Determine the (x, y) coordinate at the center of the cell enclosing the given text.  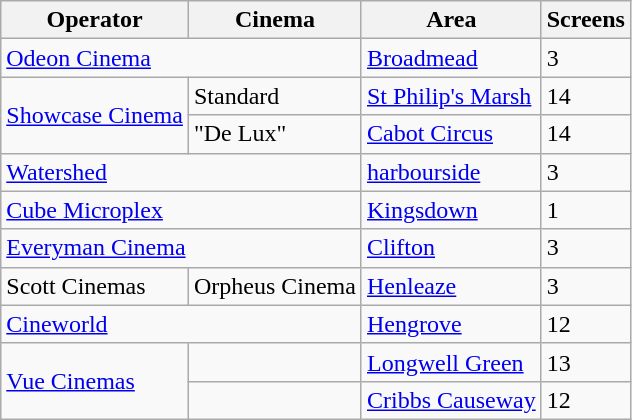
Broadmead (451, 58)
Odeon Cinema (182, 58)
Showcase Cinema (95, 115)
St Philip's Marsh (451, 96)
Area (451, 20)
Hengrove (451, 324)
13 (586, 362)
Orpheus Cinema (274, 286)
1 (586, 210)
Watershed (182, 172)
Operator (95, 20)
Kingsdown (451, 210)
Cabot Circus (451, 134)
harbourside (451, 172)
Everyman Cinema (182, 248)
Standard (274, 96)
Cinema (274, 20)
Cineworld (182, 324)
Henleaze (451, 286)
Cribbs Causeway (451, 400)
Cube Microplex (182, 210)
"De Lux" (274, 134)
Scott Cinemas (95, 286)
Longwell Green (451, 362)
Vue Cinemas (95, 381)
Clifton (451, 248)
Screens (586, 20)
